Pinpoint the cell where the given text exists, returning its [X, Y] midpoint coordinate. 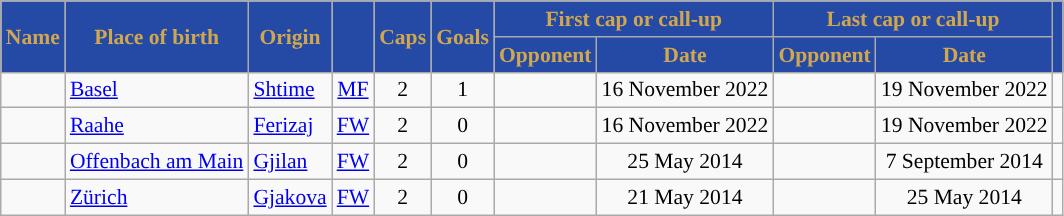
Gjilan [290, 162]
First cap or call-up [634, 19]
Origin [290, 36]
Shtime [290, 90]
MF [354, 90]
Ferizaj [290, 126]
Zürich [157, 197]
Caps [402, 36]
Place of birth [157, 36]
21 May 2014 [686, 197]
1 [462, 90]
Offenbach am Main [157, 162]
Gjakova [290, 197]
Raahe [157, 126]
Goals [462, 36]
7 September 2014 [964, 162]
Basel [157, 90]
Name [33, 36]
Last cap or call-up [912, 19]
